From the cell containing the given text, extract its center point as (X, Y) coordinate. 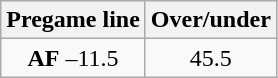
45.5 (210, 58)
AF –11.5 (74, 58)
Over/under (210, 20)
Pregame line (74, 20)
